Extract the (X, Y) coordinate from the center of the cell holding the provided text.  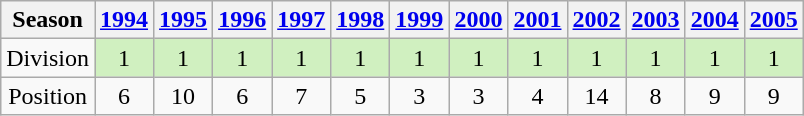
1997 (302, 20)
1994 (124, 20)
1995 (184, 20)
1998 (360, 20)
2001 (538, 20)
5 (360, 96)
1996 (242, 20)
2002 (596, 20)
8 (656, 96)
14 (596, 96)
2003 (656, 20)
2005 (774, 20)
10 (184, 96)
2000 (478, 20)
Division (48, 58)
7 (302, 96)
4 (538, 96)
1999 (420, 20)
2004 (714, 20)
Season (48, 20)
Position (48, 96)
